Find where the given text appears and provide that cell's center as [x, y] coordinate. 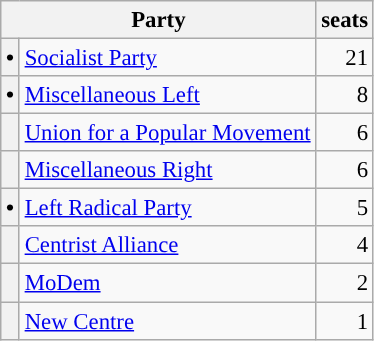
5 [344, 208]
seats [344, 20]
New Centre [168, 321]
4 [344, 245]
MoDem [168, 283]
Left Radical Party [168, 208]
Socialist Party [168, 58]
8 [344, 95]
Miscellaneous Right [168, 170]
21 [344, 58]
1 [344, 321]
Union for a Popular Movement [168, 133]
Party [158, 20]
Miscellaneous Left [168, 95]
2 [344, 283]
Centrist Alliance [168, 245]
